Determine the [x, y] coordinate at the center of the cell enclosing the given text.  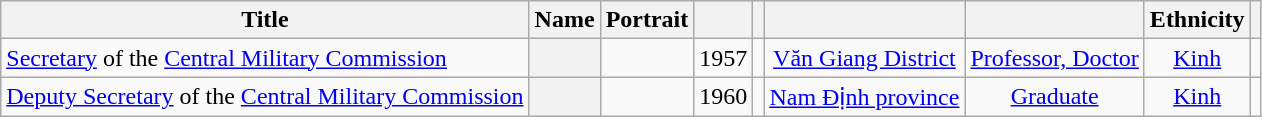
Văn Giang District [864, 58]
Secretary of the Central Military Commission [265, 58]
1960 [724, 97]
Title [265, 20]
Ethnicity [1197, 20]
Nam Định province [864, 97]
Name [564, 20]
Portrait [647, 20]
Professor, Doctor [1054, 58]
Deputy Secretary of the Central Military Commission [265, 97]
1957 [724, 58]
Graduate [1054, 97]
